Determine the [x, y] coordinate at the center of the cell enclosing the given text.  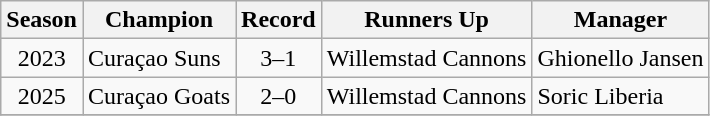
Champion [158, 20]
Record [279, 20]
2025 [42, 96]
3–1 [279, 58]
Soric Liberia [620, 96]
Curaçao Suns [158, 58]
Runners Up [426, 20]
Season [42, 20]
2–0 [279, 96]
Ghionello Jansen [620, 58]
Manager [620, 20]
2023 [42, 58]
Curaçao Goats [158, 96]
